Search for the cell housing the specified text and yield its (X, Y) center coordinate. 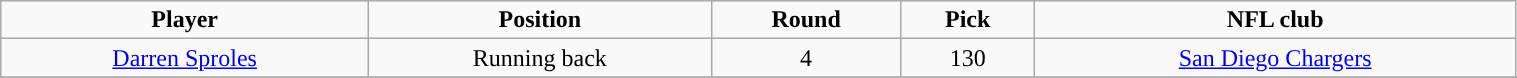
Pick (968, 20)
4 (806, 58)
130 (968, 58)
San Diego Chargers (1275, 58)
Position (540, 20)
NFL club (1275, 20)
Running back (540, 58)
Player (185, 20)
Round (806, 20)
Darren Sproles (185, 58)
